Locate the cell with the specified text and output its [x, y] center coordinate. 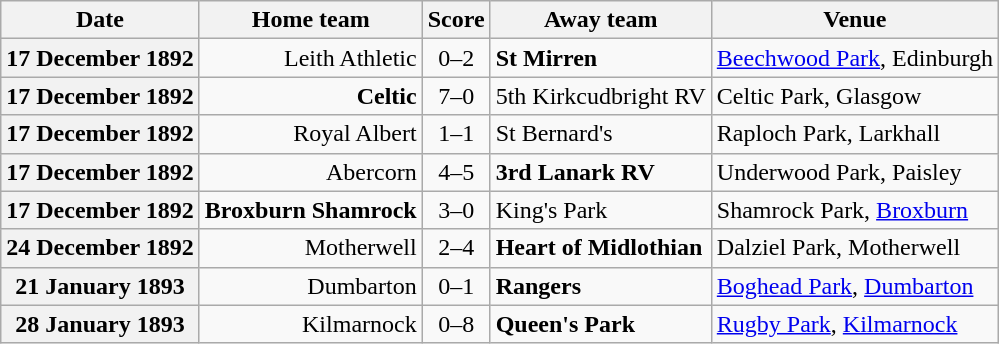
Away team [600, 20]
21 January 1893 [100, 286]
Dalziel Park, Motherwell [854, 248]
St Bernard's [600, 134]
Heart of Midlothian [600, 248]
Rangers [600, 286]
King's Park [600, 210]
Dumbarton [310, 286]
24 December 1892 [100, 248]
7–0 [456, 96]
0–8 [456, 324]
28 January 1893 [100, 324]
Leith Athletic [310, 58]
Celtic [310, 96]
Shamrock Park, Broxburn [854, 210]
Home team [310, 20]
Broxburn Shamrock [310, 210]
3rd Lanark RV [600, 172]
3–0 [456, 210]
Venue [854, 20]
Celtic Park, Glasgow [854, 96]
Score [456, 20]
Royal Albert [310, 134]
Motherwell [310, 248]
Raploch Park, Larkhall [854, 134]
Beechwood Park, Edinburgh [854, 58]
Underwood Park, Paisley [854, 172]
0–1 [456, 286]
1–1 [456, 134]
5th Kirkcudbright RV [600, 96]
Abercorn [310, 172]
Boghead Park, Dumbarton [854, 286]
Kilmarnock [310, 324]
St Mirren [600, 58]
0–2 [456, 58]
Rugby Park, Kilmarnock [854, 324]
Date [100, 20]
Queen's Park [600, 324]
2–4 [456, 248]
4–5 [456, 172]
